From the cell containing the given text, extract its center point as (x, y) coordinate. 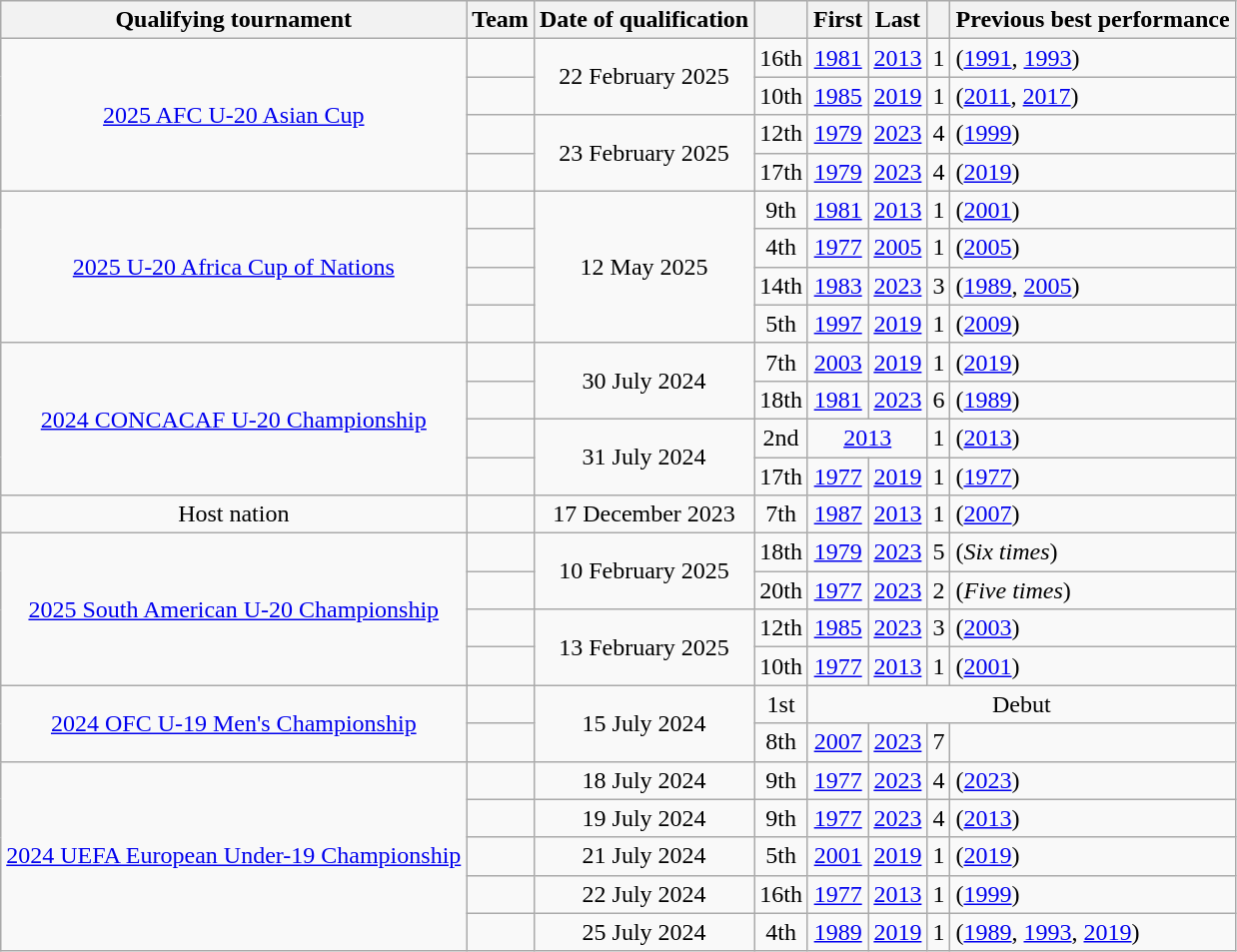
(1989, 1993, 2019) (1093, 932)
2025 U-20 Africa Cup of Nations (234, 267)
8th (781, 742)
1997 (837, 324)
15 July 2024 (643, 723)
1987 (837, 514)
2025 South American U-20 Championship (234, 609)
2005 (897, 248)
First (837, 20)
22 February 2025 (643, 77)
(1989, 2005) (1093, 286)
6 (939, 400)
Debut (1021, 704)
17 December 2023 (643, 514)
2nd (781, 438)
(2023) (1093, 780)
Previous best performance (1093, 20)
23 February 2025 (643, 153)
30 July 2024 (643, 381)
Date of qualification (643, 20)
20th (781, 590)
1983 (837, 286)
2001 (837, 856)
(1989) (1093, 400)
Host nation (234, 514)
21 July 2024 (643, 856)
1st (781, 704)
31 July 2024 (643, 457)
1989 (837, 932)
Qualifying tournament (234, 20)
(2007) (1093, 514)
10 February 2025 (643, 571)
7 (939, 742)
2 (939, 590)
25 July 2024 (643, 932)
2024 CONCACAF U-20 Championship (234, 419)
(Six times) (1093, 552)
2025 AFC U-20 Asian Cup (234, 115)
(2005) (1093, 248)
2007 (837, 742)
2024 UEFA European Under-19 Championship (234, 856)
5 (939, 552)
(1991, 1993) (1093, 58)
(Five times) (1093, 590)
18 July 2024 (643, 780)
(1977) (1093, 476)
(2003) (1093, 628)
(2009) (1093, 324)
13 February 2025 (643, 647)
Last (897, 20)
Team (501, 20)
19 July 2024 (643, 818)
22 July 2024 (643, 894)
14th (781, 286)
2024 OFC U-19 Men's Championship (234, 723)
2003 (837, 362)
12 May 2025 (643, 267)
(2011, 2017) (1093, 96)
